Output the [x, y] coordinate of the center of the cell containing the given text.  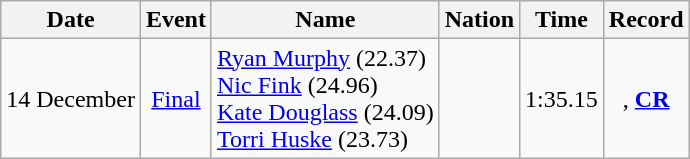
Event [176, 20]
Final [176, 98]
Record [646, 20]
Nation [479, 20]
1:35.15 [562, 98]
Ryan Murphy (22.37)Nic Fink (24.96)Kate Douglass (24.09)Torri Huske (23.73) [325, 98]
Date [71, 20]
Time [562, 20]
, CR [646, 98]
14 December [71, 98]
Name [325, 20]
